Scan for the cell matching the given text and deliver its [X, Y] coordinate at center. 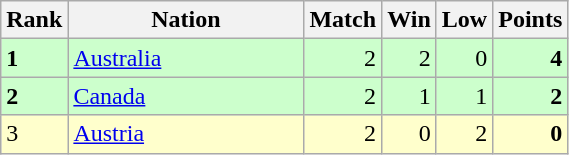
4 [530, 58]
3 [34, 134]
Canada [186, 96]
Australia [186, 58]
Low [464, 20]
Austria [186, 134]
Rank [34, 20]
Win [410, 20]
Match [343, 20]
Nation [186, 20]
Points [530, 20]
